Return [x, y] of the center of cell containing provided text 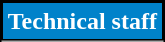
Technical staff [83, 22]
